For the text-containing cell, return its midpoint in (x, y) coordinate format. 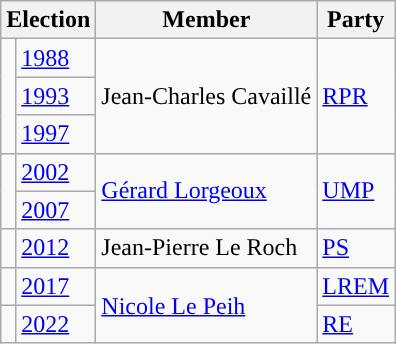
1997 (56, 134)
Nicole Le Peih (206, 305)
Election (48, 20)
Member (206, 20)
2002 (56, 172)
UMP (356, 191)
Party (356, 20)
1993 (56, 96)
RPR (356, 96)
2012 (56, 248)
Jean-Charles Cavaillé (206, 96)
2007 (56, 210)
Gérard Lorgeoux (206, 191)
PS (356, 248)
Jean-Pierre Le Roch (206, 248)
2022 (56, 324)
RE (356, 324)
2017 (56, 286)
1988 (56, 58)
LREM (356, 286)
